From the cell containing the given text, extract its center point as [x, y] coordinate. 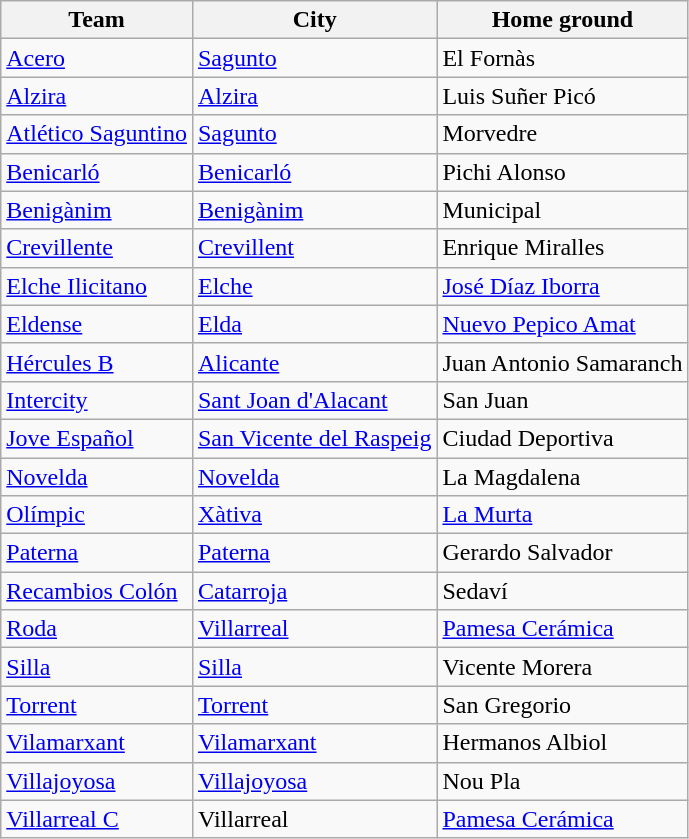
Elche [314, 286]
Atlético Saguntino [97, 134]
Crevillente [97, 248]
Enrique Miralles [562, 248]
Recambios Colón [97, 591]
Morvedre [562, 134]
Xàtiva [314, 515]
Hermanos Albiol [562, 743]
Ciudad Deportiva [562, 438]
Sant Joan d'Alacant [314, 400]
Luis Suñer Picó [562, 96]
El Fornàs [562, 58]
Jove Español [97, 438]
Elche Ilicitano [97, 286]
Crevillent [314, 248]
Home ground [562, 20]
Acero [97, 58]
Olímpic [97, 515]
Pichi Alonso [562, 172]
José Díaz Iborra [562, 286]
Elda [314, 324]
Municipal [562, 210]
City [314, 20]
Hércules B [97, 362]
Villarreal C [97, 819]
Vicente Morera [562, 667]
Nou Pla [562, 781]
Juan Antonio Samaranch [562, 362]
Alicante [314, 362]
Roda [97, 629]
San Gregorio [562, 705]
La Magdalena [562, 477]
Team [97, 20]
Eldense [97, 324]
Sedaví [562, 591]
Intercity [97, 400]
San Vicente del Raspeig [314, 438]
Catarroja [314, 591]
San Juan [562, 400]
La Murta [562, 515]
Gerardo Salvador [562, 553]
Nuevo Pepico Amat [562, 324]
